Scan for the cell matching the given text and deliver its (x, y) coordinate at center. 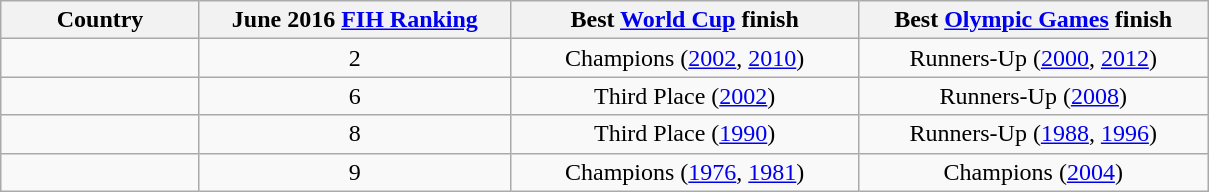
Runners-Up (1988, 1996) (1034, 134)
Champions (1976, 1981) (684, 172)
9 (354, 172)
Third Place (1990) (684, 134)
Country (100, 20)
Third Place (2002) (684, 96)
8 (354, 134)
6 (354, 96)
Best World Cup finish (684, 20)
Runners-Up (2000, 2012) (1034, 58)
Best Olympic Games finish (1034, 20)
Champions (2004) (1034, 172)
Champions (2002, 2010) (684, 58)
June 2016 FIH Ranking (354, 20)
2 (354, 58)
Runners-Up (2008) (1034, 96)
